Search for the cell housing the specified text and yield its [x, y] center coordinate. 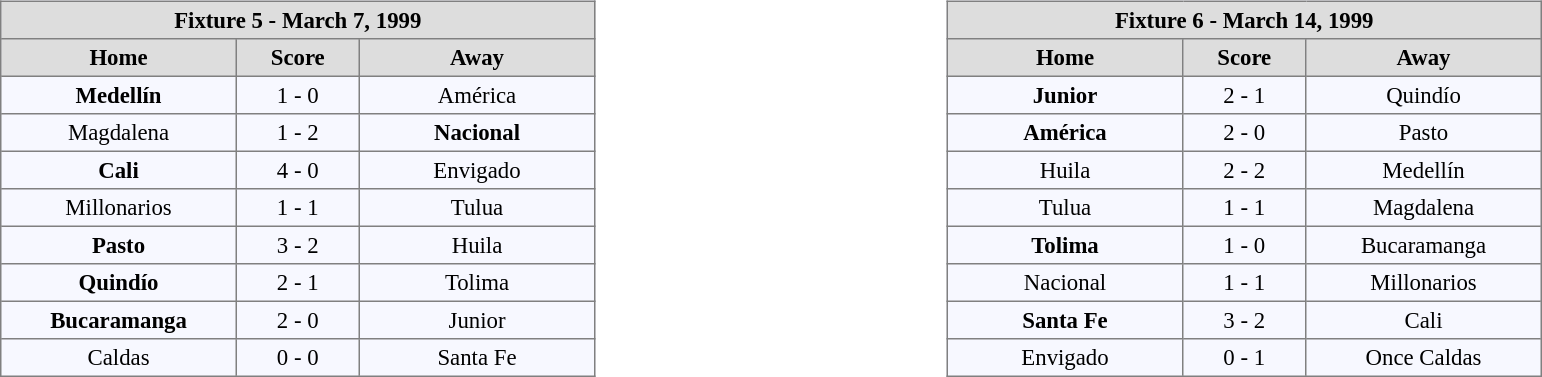
2 - 2 [1244, 170]
0 - 1 [1244, 358]
4 - 0 [298, 170]
0 - 0 [298, 358]
Fixture 6 - March 14, 1999 [1244, 20]
1 - 2 [298, 133]
Fixture 5 - March 7, 1999 [298, 20]
Caldas [119, 358]
Once Caldas [1424, 358]
